Scan for the cell matching the given text and deliver its (x, y) coordinate at center. 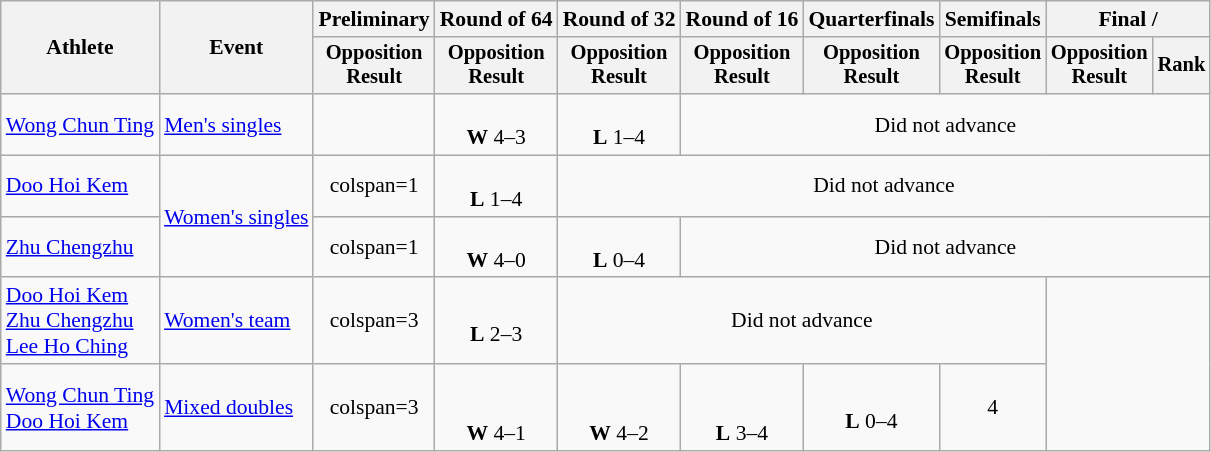
Zhu Chengzhu (80, 248)
Rank (1182, 66)
Wong Chun TingDoo Hoi Kem (80, 408)
Women's team (236, 322)
Quarterfinals (871, 19)
Wong Chun Ting (80, 124)
Round of 16 (742, 19)
4 (992, 408)
Round of 32 (620, 19)
Preliminary (374, 19)
W 4–0 (496, 248)
W 4–2 (620, 408)
Women's singles (236, 217)
Final / (1128, 19)
Semifinals (992, 19)
Round of 64 (496, 19)
Men's singles (236, 124)
Doo Hoi Kem (80, 186)
W 4–3 (496, 124)
Mixed doubles (236, 408)
W 4–1 (496, 408)
Doo Hoi KemZhu ChengzhuLee Ho Ching (80, 322)
Event (236, 48)
L 3–4 (742, 408)
Athlete (80, 48)
L 2–3 (496, 322)
